Scan for the cell matching the given text and deliver its (X, Y) coordinate at center. 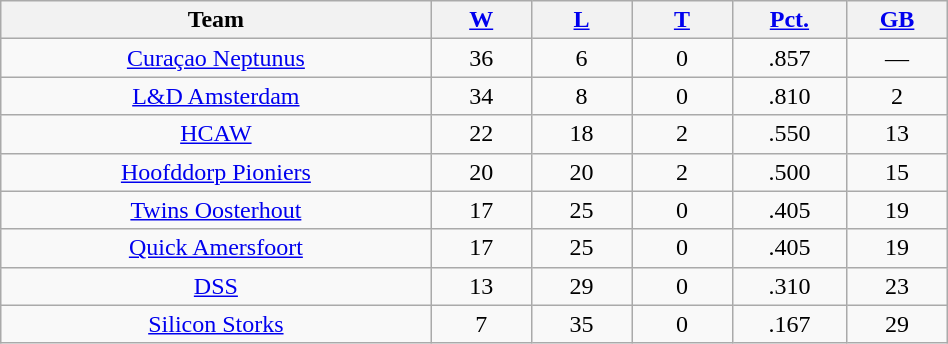
L&D Amsterdam (216, 96)
.810 (790, 96)
8 (581, 96)
23 (897, 286)
.550 (790, 134)
35 (581, 324)
HCAW (216, 134)
22 (481, 134)
Quick Amersfoort (216, 248)
L (581, 20)
— (897, 58)
Pct. (790, 20)
.167 (790, 324)
7 (481, 324)
18 (581, 134)
.310 (790, 286)
Team (216, 20)
Silicon Storks (216, 324)
6 (581, 58)
Twins Oosterhout (216, 210)
.857 (790, 58)
.500 (790, 172)
DSS (216, 286)
34 (481, 96)
T (682, 20)
Curaçao Neptunus (216, 58)
36 (481, 58)
15 (897, 172)
Hoofddorp Pioniers (216, 172)
W (481, 20)
GB (897, 20)
